Provide the (X, Y) coordinate of the cell's center where the given text is located.  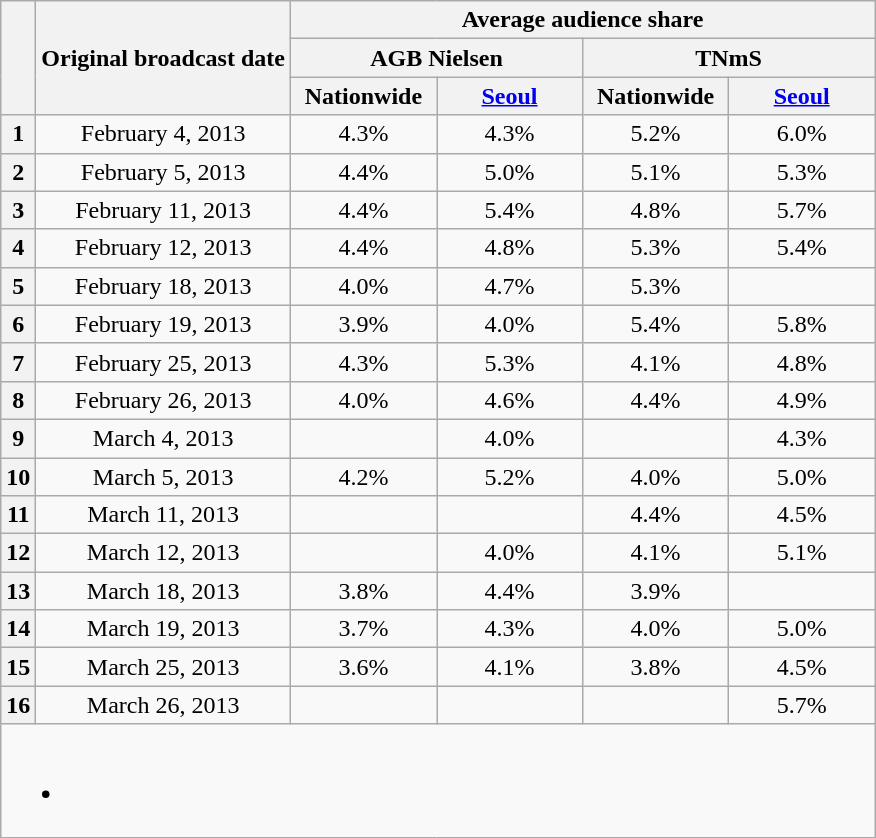
15 (18, 667)
8 (18, 400)
February 19, 2013 (164, 324)
1 (18, 134)
6.0% (802, 134)
Original broadcast date (164, 58)
March 5, 2013 (164, 477)
AGB Nielsen (436, 58)
4.6% (509, 400)
March 19, 2013 (164, 629)
February 11, 2013 (164, 210)
5.8% (802, 324)
4.2% (363, 477)
5 (18, 286)
February 12, 2013 (164, 248)
2 (18, 172)
March 11, 2013 (164, 515)
March 18, 2013 (164, 591)
4.7% (509, 286)
6 (18, 324)
4.9% (802, 400)
16 (18, 705)
February 26, 2013 (164, 400)
March 26, 2013 (164, 705)
9 (18, 438)
10 (18, 477)
3.6% (363, 667)
12 (18, 553)
March 4, 2013 (164, 438)
March 25, 2013 (164, 667)
February 18, 2013 (164, 286)
February 25, 2013 (164, 362)
7 (18, 362)
TNmS (729, 58)
3.7% (363, 629)
February 4, 2013 (164, 134)
4 (18, 248)
March 12, 2013 (164, 553)
14 (18, 629)
11 (18, 515)
February 5, 2013 (164, 172)
13 (18, 591)
3 (18, 210)
Average audience share (582, 20)
